Identify which cell holds the provided text, then report its (x, y) central coordinate. 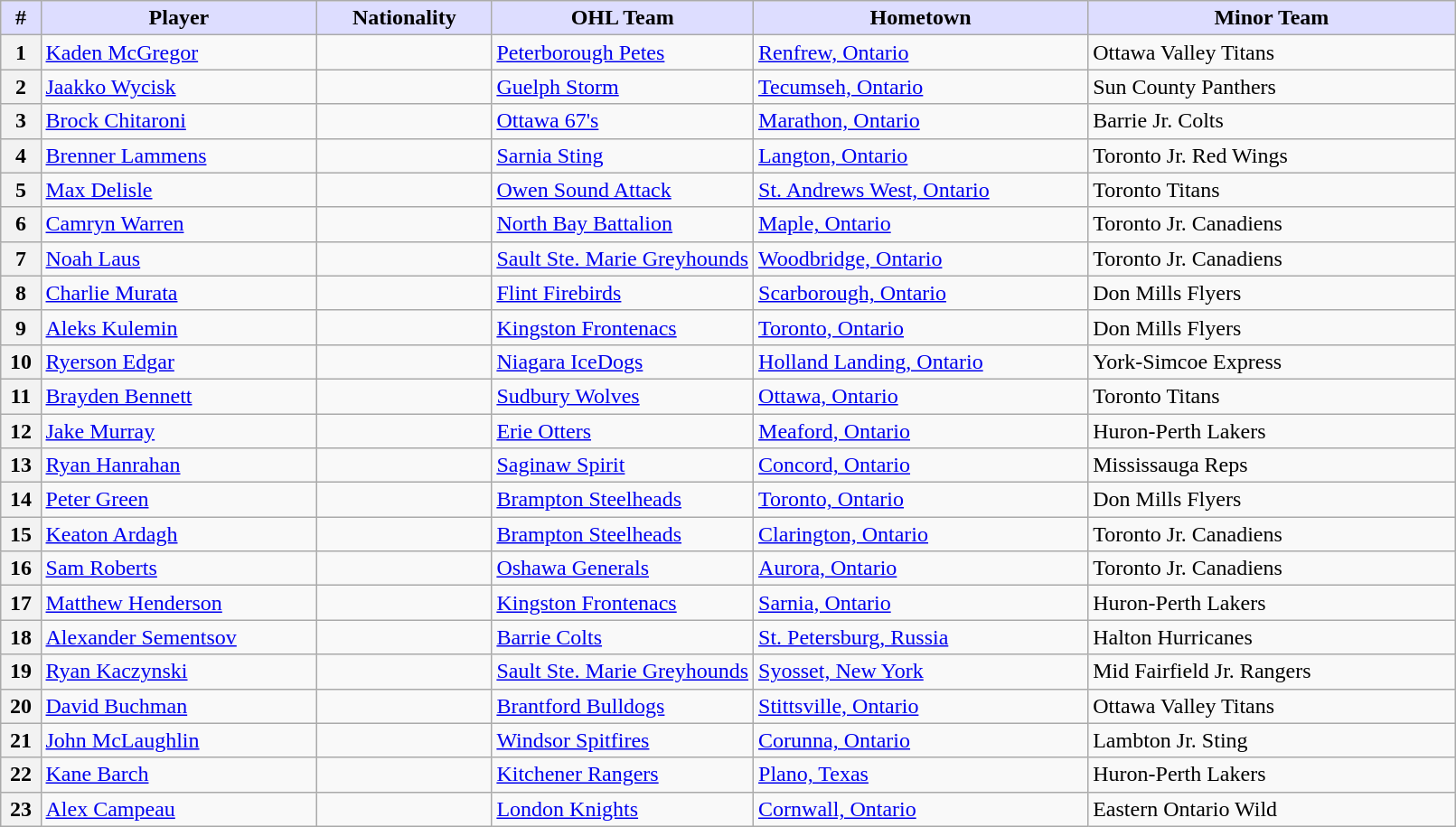
12 (21, 431)
1 (21, 52)
19 (21, 672)
Sam Roberts (179, 569)
Brock Chitaroni (179, 121)
Ryan Kaczynski (179, 672)
Sun County Panthers (1272, 87)
17 (21, 603)
Peter Green (179, 500)
# (21, 18)
Player (179, 18)
Mississauga Reps (1272, 465)
Saginaw Spirit (623, 465)
St. Andrews West, Ontario (921, 190)
Sarnia, Ontario (921, 603)
Keaton Ardagh (179, 534)
Peterborough Petes (623, 52)
Marathon, Ontario (921, 121)
Kaden McGregor (179, 52)
Cornwall, Ontario (921, 809)
Barrie Jr. Colts (1272, 121)
9 (21, 327)
Brenner Lammens (179, 155)
Erie Otters (623, 431)
Oshawa Generals (623, 569)
Plano, Texas (921, 775)
4 (21, 155)
18 (21, 637)
Clarington, Ontario (921, 534)
Eastern Ontario Wild (1272, 809)
6 (21, 224)
2 (21, 87)
Ryerson Edgar (179, 362)
Noah Laus (179, 258)
Ryan Hanrahan (179, 465)
14 (21, 500)
Lambton Jr. Sting (1272, 740)
Jaakko Wycisk (179, 87)
Syosset, New York (921, 672)
15 (21, 534)
Max Delisle (179, 190)
Niagara IceDogs (623, 362)
Sudbury Wolves (623, 396)
5 (21, 190)
13 (21, 465)
Toronto Jr. Red Wings (1272, 155)
Windsor Spitfires (623, 740)
3 (21, 121)
Kitchener Rangers (623, 775)
London Knights (623, 809)
16 (21, 569)
Ottawa 67's (623, 121)
Nationality (405, 18)
Alexander Sementsov (179, 637)
Matthew Henderson (179, 603)
Charlie Murata (179, 293)
Camryn Warren (179, 224)
Guelph Storm (623, 87)
11 (21, 396)
8 (21, 293)
23 (21, 809)
Maple, Ontario (921, 224)
St. Petersburg, Russia (921, 637)
21 (21, 740)
Meaford, Ontario (921, 431)
Hometown (921, 18)
Minor Team (1272, 18)
Aurora, Ontario (921, 569)
Woodbridge, Ontario (921, 258)
David Buchman (179, 706)
John McLaughlin (179, 740)
20 (21, 706)
22 (21, 775)
Langton, Ontario (921, 155)
Ottawa, Ontario (921, 396)
Alex Campeau (179, 809)
Flint Firebirds (623, 293)
Brayden Bennett (179, 396)
Renfrew, Ontario (921, 52)
10 (21, 362)
OHL Team (623, 18)
Stittsville, Ontario (921, 706)
Owen Sound Attack (623, 190)
Holland Landing, Ontario (921, 362)
Jake Murray (179, 431)
7 (21, 258)
Tecumseh, Ontario (921, 87)
Concord, Ontario (921, 465)
York-Simcoe Express (1272, 362)
Mid Fairfield Jr. Rangers (1272, 672)
Scarborough, Ontario (921, 293)
Brantford Bulldogs (623, 706)
Halton Hurricanes (1272, 637)
North Bay Battalion (623, 224)
Sarnia Sting (623, 155)
Aleks Kulemin (179, 327)
Kane Barch (179, 775)
Corunna, Ontario (921, 740)
Barrie Colts (623, 637)
